For the text-containing cell, return its midpoint in [X, Y] coordinate format. 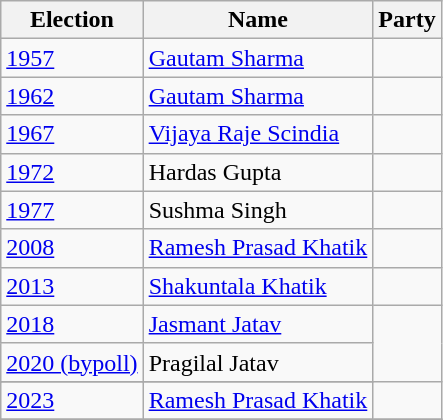
1967 [72, 134]
2018 [72, 324]
1977 [72, 210]
Name [258, 20]
Jasmant Jatav [258, 324]
Hardas Gupta [258, 172]
1962 [72, 96]
Sushma Singh [258, 210]
2023 [72, 400]
2013 [72, 286]
2008 [72, 248]
Election [72, 20]
1972 [72, 172]
Party [407, 20]
2020 (bypoll) [72, 362]
Pragilal Jatav [258, 362]
Vijaya Raje Scindia [258, 134]
Shakuntala Khatik [258, 286]
1957 [72, 58]
